For the text-containing cell, return its midpoint in [X, Y] coordinate format. 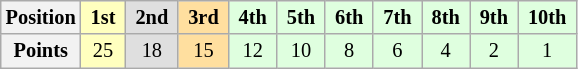
15 [203, 51]
Position [41, 17]
5th [301, 17]
7th [397, 17]
6 [397, 51]
4th [253, 17]
8th [446, 17]
12 [253, 51]
4 [446, 51]
2nd [152, 17]
6th [349, 17]
9th [494, 17]
18 [152, 51]
Points [41, 51]
2 [494, 51]
8 [349, 51]
1 [547, 51]
25 [104, 51]
3rd [203, 17]
10 [301, 51]
10th [547, 17]
1st [104, 17]
